Detect which cell encompasses the target text, then output its [X, Y] center coordinate. 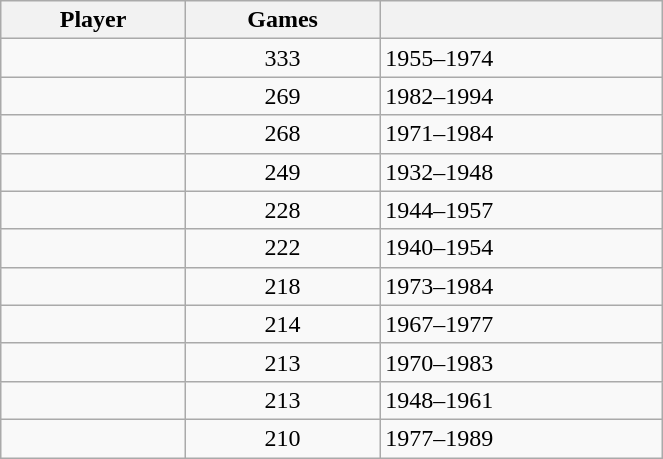
1940–1954 [522, 248]
1982–1994 [522, 96]
1967–1977 [522, 324]
Games [282, 20]
1971–1984 [522, 134]
1948–1961 [522, 400]
1944–1957 [522, 210]
1932–1948 [522, 172]
269 [282, 96]
1973–1984 [522, 286]
218 [282, 286]
1970–1983 [522, 362]
228 [282, 210]
268 [282, 134]
333 [282, 58]
214 [282, 324]
210 [282, 438]
222 [282, 248]
249 [282, 172]
1955–1974 [522, 58]
1977–1989 [522, 438]
Player [94, 20]
